Provide the (X, Y) coordinate of the cell's center where the given text is located.  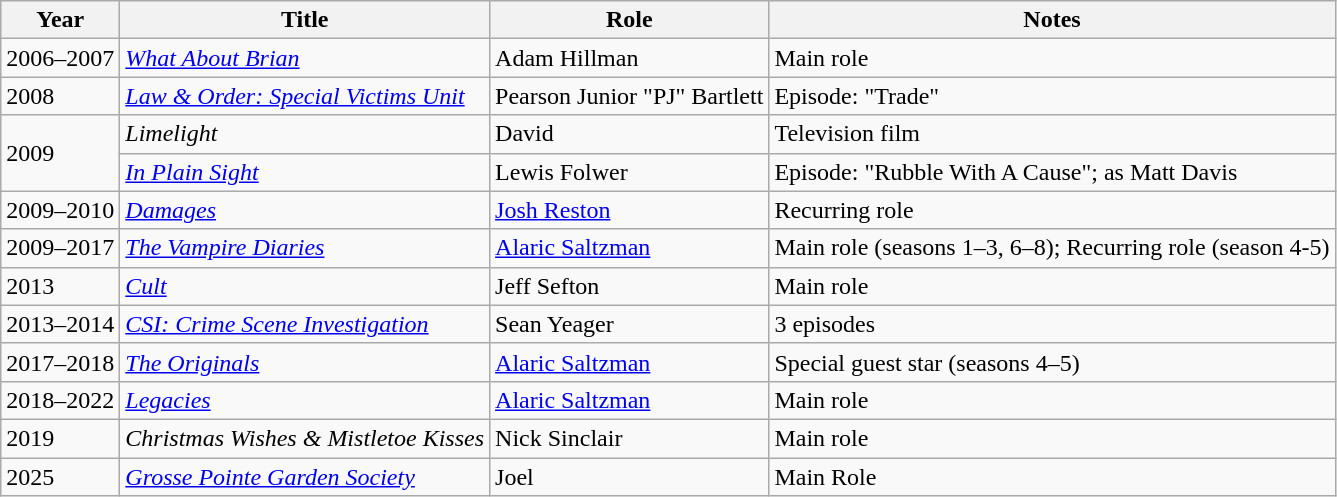
Main Role (1052, 477)
Pearson Junior "PJ" Bartlett (630, 96)
Episode: "Trade" (1052, 96)
Notes (1052, 20)
Adam Hillman (630, 58)
2008 (60, 96)
2025 (60, 477)
Main role (seasons 1–3, 6–8); Recurring role (season 4-5) (1052, 248)
Lewis Folwer (630, 172)
2017–2018 (60, 362)
Special guest star (seasons 4–5) (1052, 362)
2009 (60, 153)
The Originals (305, 362)
2018–2022 (60, 400)
2019 (60, 438)
Nick Sinclair (630, 438)
Jeff Sefton (630, 286)
Joel (630, 477)
3 episodes (1052, 324)
Legacies (305, 400)
What About Brian (305, 58)
Episode: "Rubble With A Cause"; as Matt Davis (1052, 172)
Josh Reston (630, 210)
Sean Yeager (630, 324)
Grosse Pointe Garden Society (305, 477)
The Vampire Diaries (305, 248)
Role (630, 20)
Cult (305, 286)
In Plain Sight (305, 172)
Damages (305, 210)
2009–2010 (60, 210)
CSI: Crime Scene Investigation (305, 324)
2009–2017 (60, 248)
2013 (60, 286)
2013–2014 (60, 324)
Limelight (305, 134)
Title (305, 20)
Television film (1052, 134)
Year (60, 20)
David (630, 134)
Christmas Wishes & Mistletoe Kisses (305, 438)
2006–2007 (60, 58)
Law & Order: Special Victims Unit (305, 96)
Recurring role (1052, 210)
